Capture the cell that displays the provided text and extract its [x, y] central coordinate. 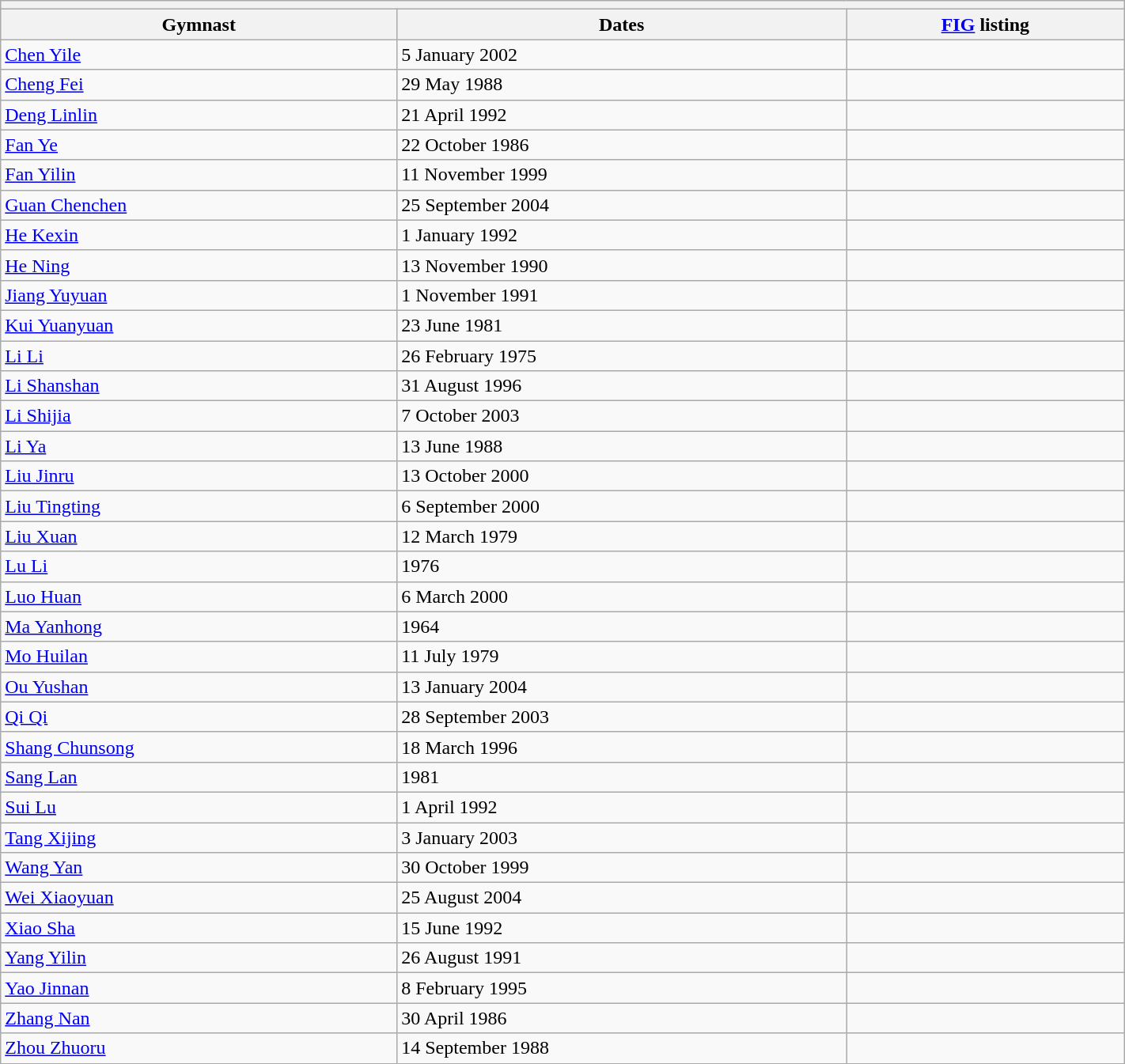
FIG listing [986, 25]
Cheng Fei [199, 85]
25 August 2004 [622, 898]
Lu Li [199, 566]
Kui Yuanyuan [199, 325]
30 April 1986 [622, 1018]
12 March 1979 [622, 536]
26 February 1975 [622, 355]
Liu Tingting [199, 506]
21 April 1992 [622, 115]
8 February 1995 [622, 988]
18 March 1996 [622, 747]
Sang Lan [199, 777]
3 January 2003 [622, 838]
6 March 2000 [622, 596]
Li Li [199, 355]
Wang Yan [199, 868]
Li Ya [199, 446]
30 October 1999 [622, 868]
13 June 1988 [622, 446]
Xiao Sha [199, 928]
6 September 2000 [622, 506]
1 November 1991 [622, 295]
Liu Jinru [199, 476]
29 May 1988 [622, 85]
Yang Yilin [199, 958]
Li Shanshan [199, 386]
Zhang Nan [199, 1018]
Gymnast [199, 25]
1 January 1992 [622, 235]
13 January 2004 [622, 687]
14 September 1988 [622, 1048]
5 January 2002 [622, 55]
15 June 1992 [622, 928]
Qi Qi [199, 717]
11 November 1999 [622, 175]
1 April 1992 [622, 807]
Luo Huan [199, 596]
Dates [622, 25]
Shang Chunsong [199, 747]
28 September 2003 [622, 717]
1976 [622, 566]
Mo Huilan [199, 657]
1964 [622, 627]
13 October 2000 [622, 476]
Yao Jinnan [199, 988]
Li Shijia [199, 416]
Guan Chenchen [199, 205]
Wei Xiaoyuan [199, 898]
Chen Yile [199, 55]
He Ning [199, 265]
Fan Ye [199, 145]
26 August 1991 [622, 958]
Ou Yushan [199, 687]
25 September 2004 [622, 205]
Sui Lu [199, 807]
11 July 1979 [622, 657]
Zhou Zhuoru [199, 1048]
1981 [622, 777]
31 August 1996 [622, 386]
Liu Xuan [199, 536]
He Kexin [199, 235]
7 October 2003 [622, 416]
Deng Linlin [199, 115]
Jiang Yuyuan [199, 295]
13 November 1990 [622, 265]
Tang Xijing [199, 838]
22 October 1986 [622, 145]
Ma Yanhong [199, 627]
Fan Yilin [199, 175]
23 June 1981 [622, 325]
